Identify which cell holds the provided text, then report its (X, Y) central coordinate. 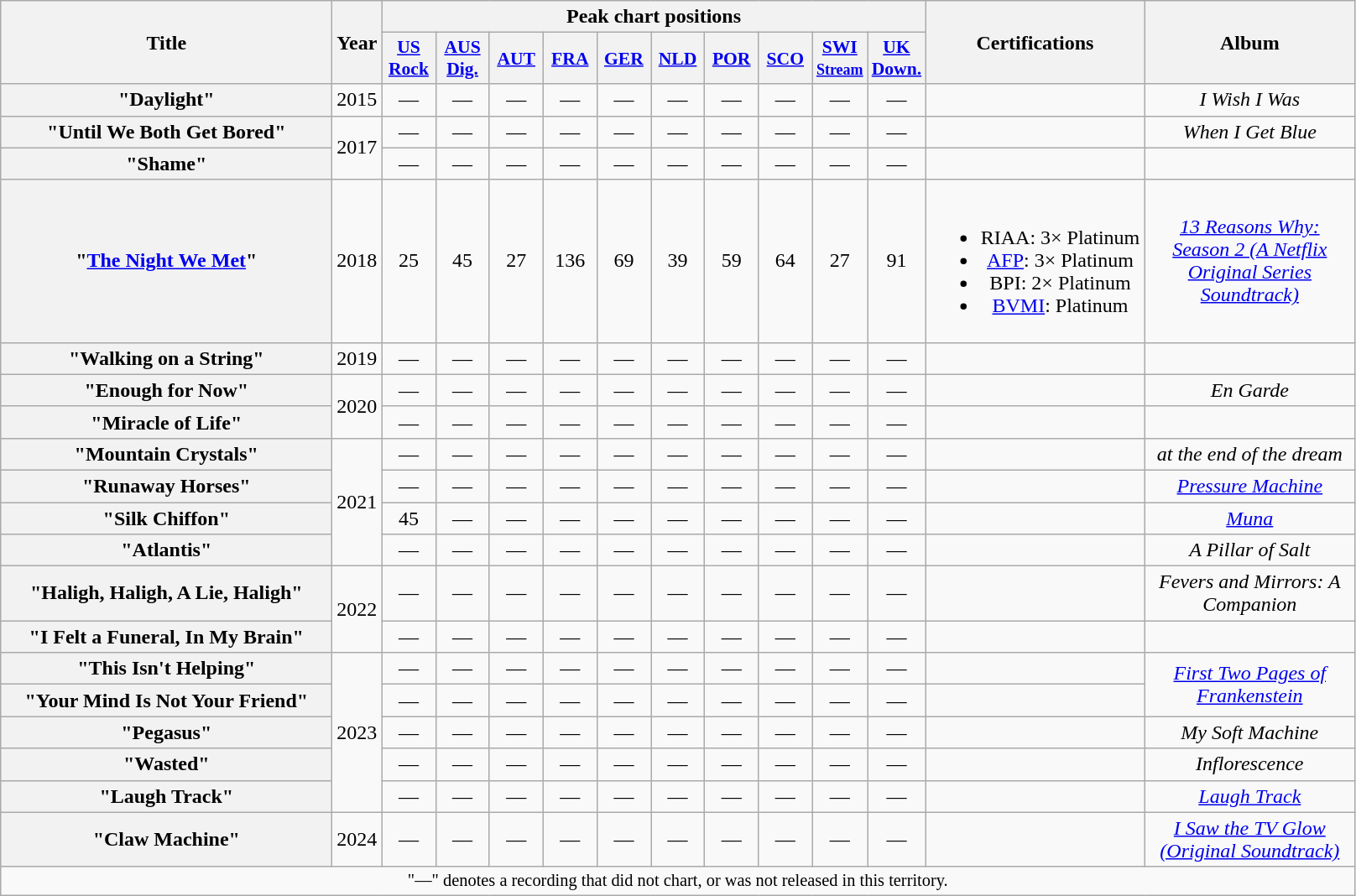
Album (1250, 42)
Peak chart positions (654, 17)
Inflorescence (1250, 764)
64 (785, 261)
"Miracle of Life" (166, 422)
"Your Mind Is Not Your Friend" (166, 701)
"Atlantis" (166, 550)
"I Felt a Funeral, In My Brain" (166, 637)
"Pegasus" (166, 732)
UKDown. (897, 59)
"Haligh, Haligh, A Lie, Haligh" (166, 594)
"Wasted" (166, 764)
Muna (1250, 518)
2023 (357, 732)
SWIStream (840, 59)
Title (166, 42)
69 (623, 261)
Certifications (1035, 42)
"The Night We Met" (166, 261)
"Enough for Now" (166, 390)
2017 (357, 148)
39 (678, 261)
at the end of the dream (1250, 454)
"Daylight" (166, 100)
Laugh Track (1250, 796)
13 Reasons Why: Season 2 (A Netflix Original Series Soundtrack) (1250, 261)
"Runaway Horses" (166, 486)
"Shame" (166, 164)
I Wish I Was (1250, 100)
NLD (678, 59)
FRA (570, 59)
2020 (357, 406)
25 (409, 261)
My Soft Machine (1250, 732)
Fevers and Mirrors: A Companion (1250, 594)
GER (623, 59)
A Pillar of Salt (1250, 550)
136 (570, 261)
First Two Pages of Frankenstein (1250, 685)
91 (897, 261)
AUT (516, 59)
AUSDig. (462, 59)
2018 (357, 261)
"Claw Machine" (166, 839)
SCO (785, 59)
"Mountain Crystals" (166, 454)
"Walking on a String" (166, 358)
"—" denotes a recording that did not chart, or was not released in this territory. (678, 881)
2015 (357, 100)
"This Isn't Helping" (166, 669)
POR (732, 59)
"Until We Both Get Bored" (166, 132)
2024 (357, 839)
2021 (357, 502)
Pressure Machine (1250, 486)
"Silk Chiffon" (166, 518)
"Laugh Track" (166, 796)
2019 (357, 358)
USRock (409, 59)
2022 (357, 609)
En Garde (1250, 390)
When I Get Blue (1250, 132)
RIAA: 3× PlatinumAFP: 3× PlatinumBPI: 2× PlatinumBVMI: Platinum (1035, 261)
59 (732, 261)
Year (357, 42)
I Saw the TV Glow (Original Soundtrack) (1250, 839)
